Provide the [X, Y] coordinate of the cell's center where the given text is located.  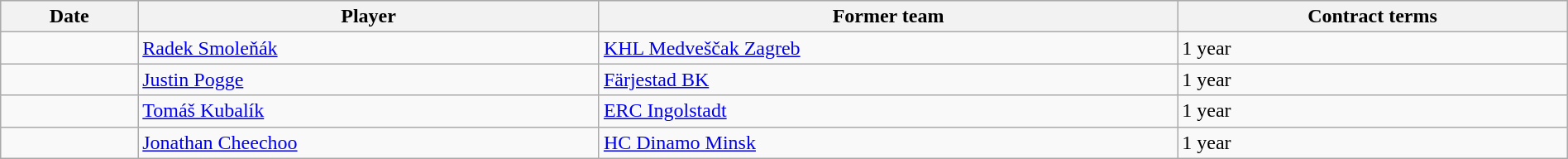
Radek Smoleňák [369, 48]
Contract terms [1373, 17]
KHL Medveščak Zagreb [888, 48]
Former team [888, 17]
HC Dinamo Minsk [888, 142]
Tomáš Kubalík [369, 111]
Jonathan Cheechoo [369, 142]
Färjestad BK [888, 79]
Justin Pogge [369, 79]
Player [369, 17]
ERC Ingolstadt [888, 111]
Date [69, 17]
